Provide the [x, y] coordinate of the cell's center where the given text is located.  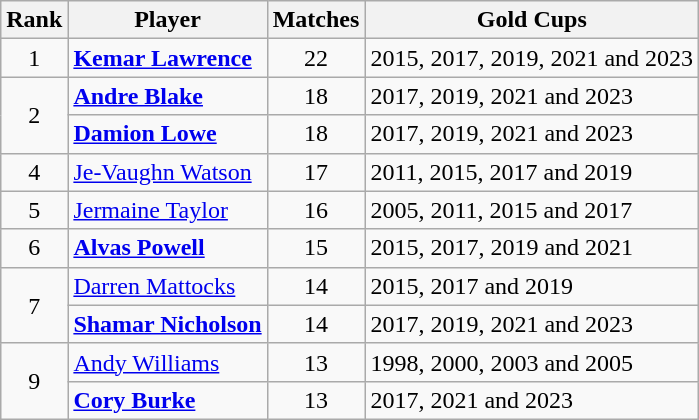
Damion Lowe [168, 134]
2015, 2017 and 2019 [532, 286]
Rank [34, 20]
Matches [316, 20]
Kemar Lawrence [168, 58]
Andy Williams [168, 362]
2011, 2015, 2017 and 2019 [532, 172]
Player [168, 20]
17 [316, 172]
Darren Mattocks [168, 286]
2015, 2017, 2019 and 2021 [532, 248]
Andre Blake [168, 96]
1998, 2000, 2003 and 2005 [532, 362]
Gold Cups [532, 20]
2005, 2011, 2015 and 2017 [532, 210]
Shamar Nicholson [168, 324]
Jermaine Taylor [168, 210]
7 [34, 305]
15 [316, 248]
2015, 2017, 2019, 2021 and 2023 [532, 58]
16 [316, 210]
6 [34, 248]
22 [316, 58]
9 [34, 381]
Cory Burke [168, 400]
4 [34, 172]
Alvas Powell [168, 248]
2017, 2021 and 2023 [532, 400]
1 [34, 58]
Je-Vaughn Watson [168, 172]
5 [34, 210]
2 [34, 115]
